Scan for the cell matching the given text and deliver its (X, Y) coordinate at center. 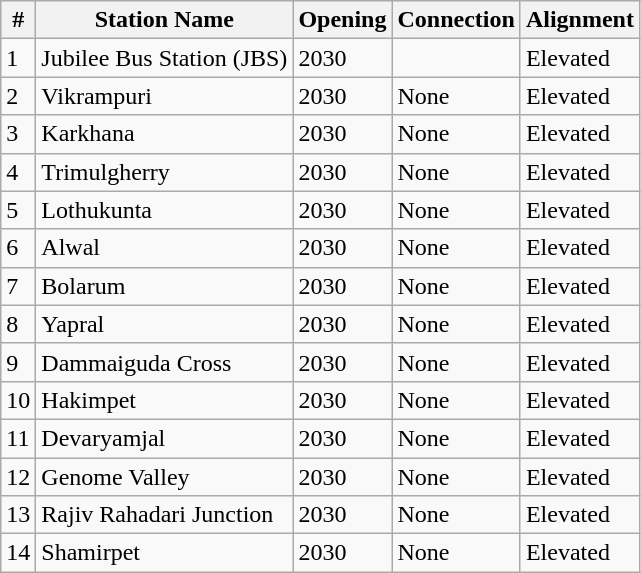
8 (18, 324)
Connection (456, 20)
10 (18, 400)
Bolarum (164, 286)
6 (18, 248)
Trimulgherry (164, 172)
3 (18, 134)
Vikrampuri (164, 96)
5 (18, 210)
Karkhana (164, 134)
2 (18, 96)
Devaryamjal (164, 438)
9 (18, 362)
Jubilee Bus Station (JBS) (164, 58)
4 (18, 172)
1 (18, 58)
# (18, 20)
Shamirpet (164, 553)
Yapral (164, 324)
7 (18, 286)
Lothukunta (164, 210)
Genome Valley (164, 477)
11 (18, 438)
Rajiv Rahadari Junction (164, 515)
Station Name (164, 20)
Alignment (580, 20)
14 (18, 553)
Dammaiguda Cross (164, 362)
Opening (342, 20)
13 (18, 515)
Hakimpet (164, 400)
12 (18, 477)
Alwal (164, 248)
